Capture the cell that displays the provided text and extract its [X, Y] central coordinate. 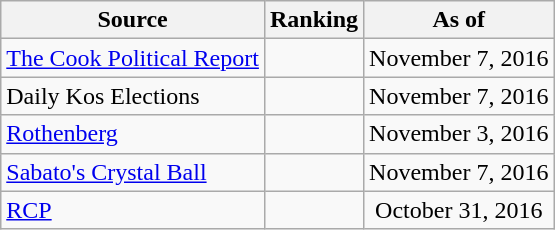
Ranking [314, 20]
As of [459, 20]
Daily Kos Elections [133, 96]
November 3, 2016 [459, 134]
Source [133, 20]
October 31, 2016 [459, 210]
Rothenberg [133, 134]
The Cook Political Report [133, 58]
Sabato's Crystal Ball [133, 172]
RCP [133, 210]
